Search for the cell housing the specified text and yield its [x, y] center coordinate. 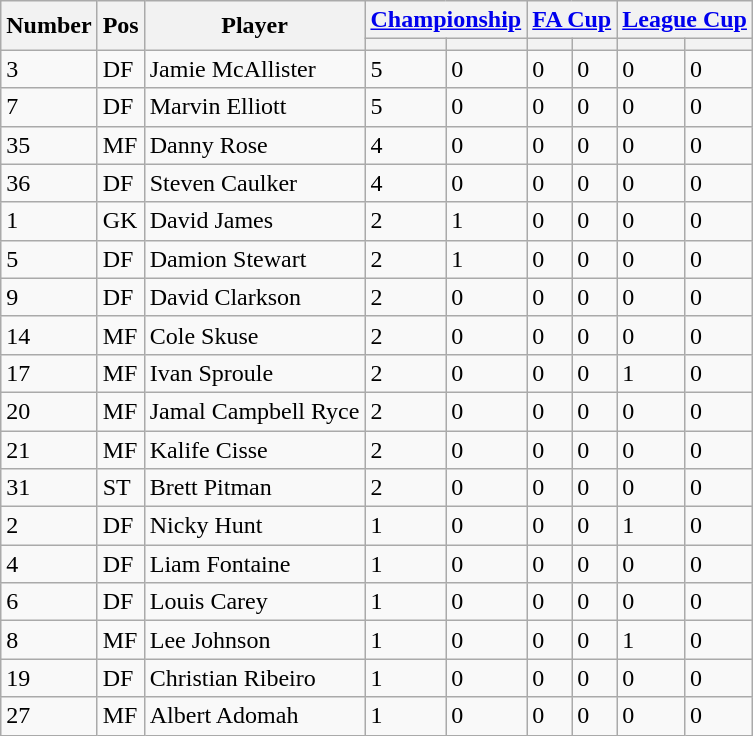
League Cup [685, 20]
7 [49, 107]
ST [120, 488]
Kalife Cisse [254, 449]
21 [49, 449]
Cole Skuse [254, 335]
Nicky Hunt [254, 526]
Pos [120, 26]
Number [49, 26]
Ivan Sproule [254, 373]
Championship [446, 20]
35 [49, 145]
8 [49, 640]
Player [254, 26]
36 [49, 183]
Danny Rose [254, 145]
Jamal Campbell Ryce [254, 411]
Albert Adomah [254, 716]
Lee Johnson [254, 640]
19 [49, 678]
Damion Stewart [254, 259]
David James [254, 221]
31 [49, 488]
Brett Pitman [254, 488]
20 [49, 411]
3 [49, 69]
Liam Fontaine [254, 564]
17 [49, 373]
Steven Caulker [254, 183]
David Clarkson [254, 297]
14 [49, 335]
9 [49, 297]
GK [120, 221]
Louis Carey [254, 602]
Christian Ribeiro [254, 678]
FA Cup [572, 20]
27 [49, 716]
Marvin Elliott [254, 107]
Jamie McAllister [254, 69]
6 [49, 602]
